Locate the cell with the specified text and output its [X, Y] center coordinate. 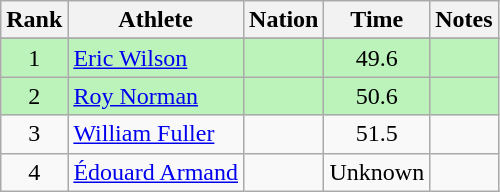
Eric Wilson [156, 58]
50.6 [377, 96]
49.6 [377, 58]
1 [34, 58]
William Fuller [156, 134]
Athlete [156, 20]
51.5 [377, 134]
Roy Norman [156, 96]
Time [377, 20]
4 [34, 172]
3 [34, 134]
Unknown [377, 172]
Édouard Armand [156, 172]
Nation [284, 20]
2 [34, 96]
Rank [34, 20]
Notes [464, 20]
